Locate the cell with the specified text and output its [x, y] center coordinate. 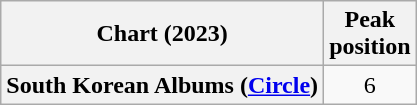
South Korean Albums (Circle) [162, 85]
Chart (2023) [162, 34]
6 [370, 85]
Peakposition [370, 34]
